Provide the (X, Y) coordinate of the cell's center where the given text is located.  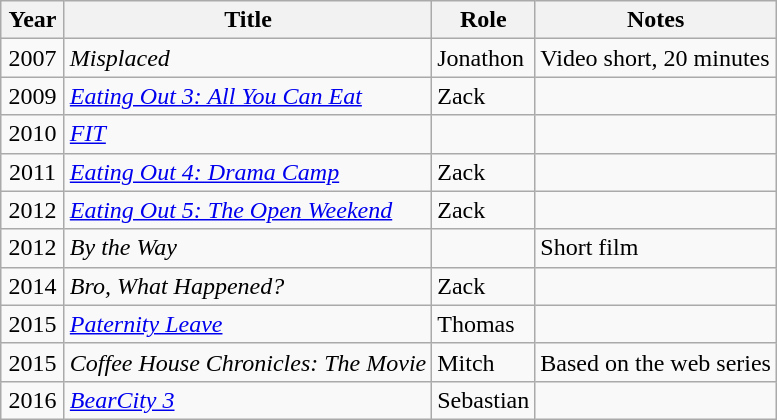
Jonathon (484, 58)
FIT (248, 134)
Eating Out 5: The Open Weekend (248, 210)
2014 (33, 286)
Title (248, 20)
Notes (656, 20)
Mitch (484, 362)
Video short, 20 minutes (656, 58)
Paternity Leave (248, 324)
2007 (33, 58)
BearCity 3 (248, 400)
Coffee House Chronicles: The Movie (248, 362)
Eating Out 3: All You Can Eat (248, 96)
Based on the web series (656, 362)
2016 (33, 400)
Year (33, 20)
2011 (33, 172)
Thomas (484, 324)
2010 (33, 134)
2009 (33, 96)
Eating Out 4: Drama Camp (248, 172)
Misplaced (248, 58)
Role (484, 20)
Sebastian (484, 400)
By the Way (248, 248)
Bro, What Happened? (248, 286)
Short film (656, 248)
